Pinpoint the cell where the given text exists, returning its [x, y] midpoint coordinate. 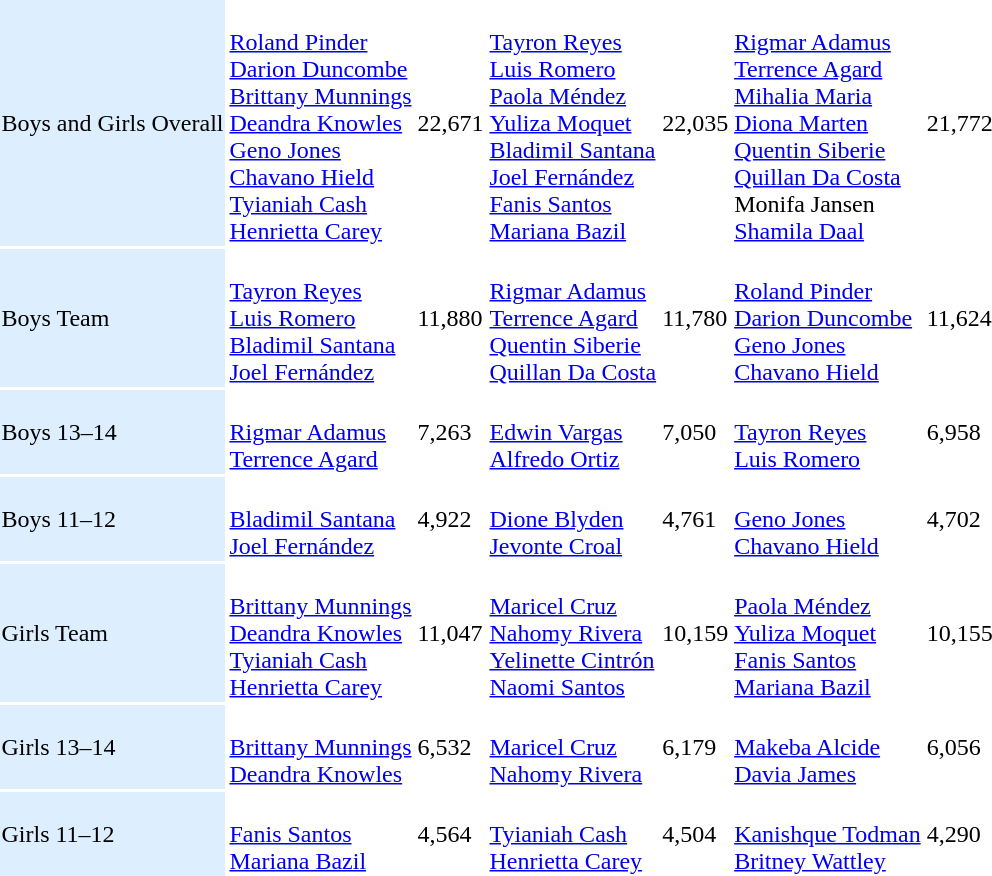
Rigmar Adamus Terrence Agard Quentin Siberie Quillan Da Costa [573, 318]
Paola Méndez Yuliza Moquet Fanis Santos Mariana Bazil [828, 633]
Brittany Munnings Deandra Knowles Tyianiah Cash Henrietta Carey [320, 633]
Roland Pinder Darion Duncombe Brittany Munnings Deandra Knowles Geno Jones Chavano Hield Tyianiah Cash Henrietta Carey [320, 123]
Roland Pinder Darion Duncombe Geno Jones Chavano Hield [828, 318]
Brittany Munnings Deandra Knowles [320, 747]
22,671 [450, 123]
Makeba Alcide Davia James [828, 747]
4,504 [696, 834]
11,780 [696, 318]
Tyianiah Cash Henrietta Carey [573, 834]
Dione Blyden Jevonte Croal [573, 519]
Boys and Girls Overall [112, 123]
11,047 [450, 633]
11,880 [450, 318]
6,179 [696, 747]
Boys 13–14 [112, 432]
4,564 [450, 834]
4,761 [696, 519]
7,263 [450, 432]
Tayron Reyes Luis Romero Bladimil Santana Joel Fernández [320, 318]
Maricel Cruz Nahomy Rivera [573, 747]
7,050 [696, 432]
Rigmar Adamus Terrence Agard Mihalia Maria Diona Marten Quentin Siberie Quillan Da Costa Monifa Jansen Shamila Daal [828, 123]
Kanishque Todman Britney Wattley [828, 834]
Girls 11–12 [112, 834]
6,532 [450, 747]
Fanis Santos Mariana Bazil [320, 834]
Girls Team [112, 633]
Bladimil Santana Joel Fernández [320, 519]
Tayron Reyes Luis Romero Paola Méndez Yuliza Moquet Bladimil Santana Joel Fernández Fanis Santos Mariana Bazil [573, 123]
Girls 13–14 [112, 747]
Tayron Reyes Luis Romero [828, 432]
Rigmar Adamus Terrence Agard [320, 432]
22,035 [696, 123]
Boys Team [112, 318]
Geno Jones Chavano Hield [828, 519]
Maricel Cruz Nahomy Rivera Yelinette Cintrón Naomi Santos [573, 633]
Boys 11–12 [112, 519]
Edwin Vargas Alfredo Ortiz [573, 432]
4,922 [450, 519]
10,159 [696, 633]
